From the cell containing the given text, extract its center point as [x, y] coordinate. 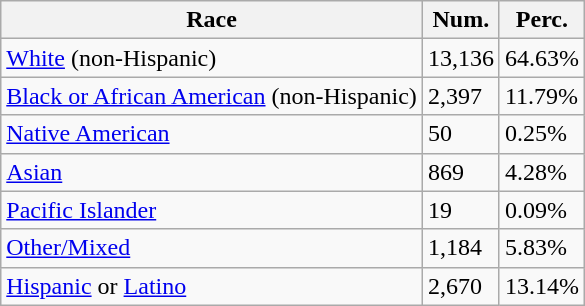
Other/Mixed [212, 248]
11.79% [542, 96]
Asian [212, 172]
5.83% [542, 248]
13,136 [460, 58]
50 [460, 134]
Hispanic or Latino [212, 286]
2,670 [460, 286]
1,184 [460, 248]
Pacific Islander [212, 210]
19 [460, 210]
13.14% [542, 286]
869 [460, 172]
0.25% [542, 134]
Race [212, 20]
Perc. [542, 20]
Num. [460, 20]
White (non-Hispanic) [212, 58]
0.09% [542, 210]
2,397 [460, 96]
4.28% [542, 172]
Native American [212, 134]
64.63% [542, 58]
Black or African American (non-Hispanic) [212, 96]
